Return the [X, Y] coordinate for the center point of the cell that contains the specified text.  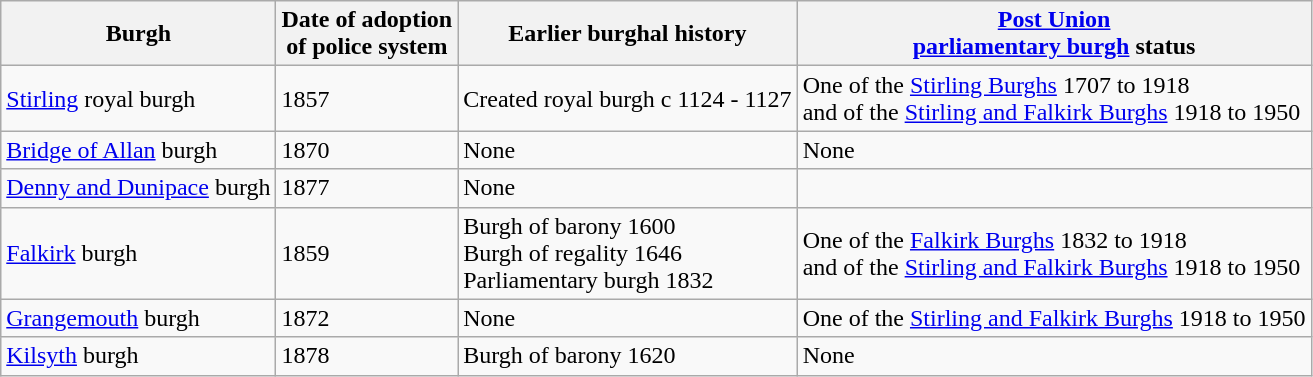
Denny and Dunipace burgh [138, 188]
Stirling royal burgh [138, 98]
1872 [367, 318]
Created royal burgh c 1124 - 1127 [628, 98]
Earlier burghal history [628, 34]
Burgh of barony 1620 [628, 356]
1859 [367, 253]
Date of adoption of police system [367, 34]
Bridge of Allan burgh [138, 150]
Falkirk burgh [138, 253]
1857 [367, 98]
Kilsyth burgh [138, 356]
One of the Falkirk Burghs 1832 to 1918 and of the Stirling and Falkirk Burghs 1918 to 1950 [1054, 253]
One of the Stirling Burghs 1707 to 1918 and of the Stirling and Falkirk Burghs 1918 to 1950 [1054, 98]
1878 [367, 356]
Post Union parliamentary burgh status [1054, 34]
Burgh [138, 34]
Burgh of barony 1600 Burgh of regality 1646 Parliamentary burgh 1832 [628, 253]
Grangemouth burgh [138, 318]
1877 [367, 188]
1870 [367, 150]
One of the Stirling and Falkirk Burghs 1918 to 1950 [1054, 318]
